Return (x, y) of the center of cell containing provided text 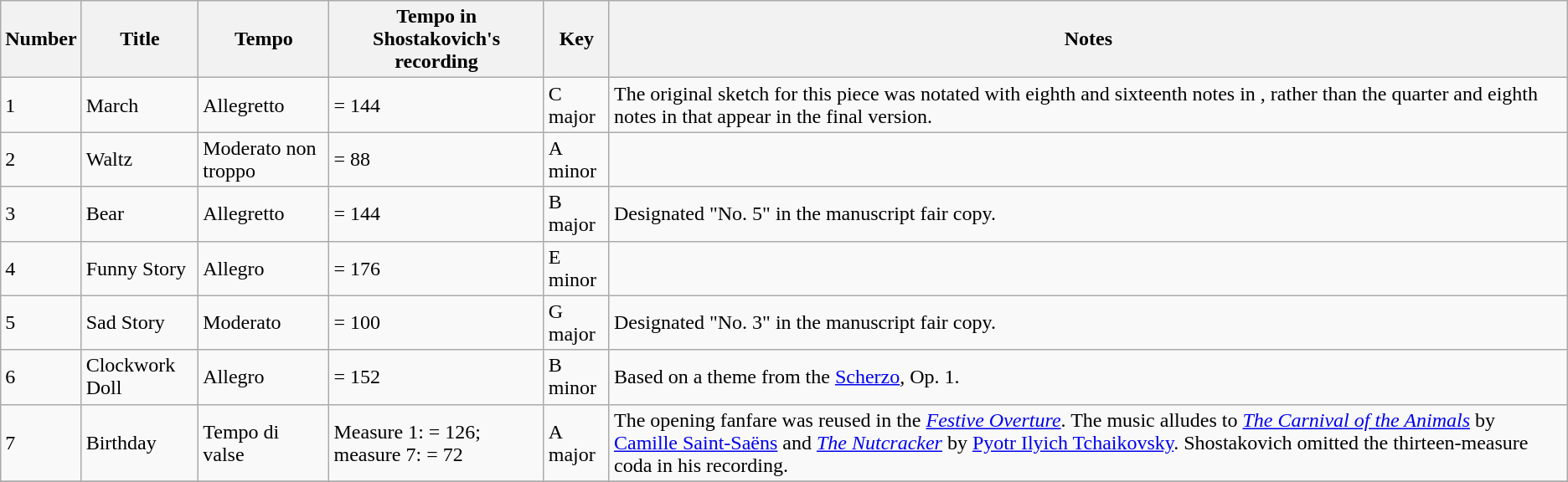
Moderato (264, 323)
Based on a theme from the Scherzo, Op. 1. (1088, 377)
B minor (576, 377)
1 (41, 105)
Sad Story (140, 323)
Clockwork Doll (140, 377)
Tempo di valse (264, 443)
Moderato non troppo (264, 159)
G major (576, 323)
7 (41, 443)
Bear (140, 214)
Waltz (140, 159)
A minor (576, 159)
4 (41, 268)
Designated "No. 5" in the manuscript fair copy. (1088, 214)
= 152 (436, 377)
Measure 1: = 126; measure 7: = 72 (436, 443)
2 (41, 159)
5 (41, 323)
= 176 (436, 268)
C major (576, 105)
B major (576, 214)
= 100 (436, 323)
Tempo in Shostakovich's recording (436, 39)
Key (576, 39)
Number (41, 39)
3 (41, 214)
Title (140, 39)
March (140, 105)
Tempo (264, 39)
Notes (1088, 39)
6 (41, 377)
Funny Story (140, 268)
E minor (576, 268)
A major (576, 443)
Designated "No. 3" in the manuscript fair copy. (1088, 323)
= 88 (436, 159)
Birthday (140, 443)
